Extract the [X, Y] coordinate from the center of the cell holding the provided text.  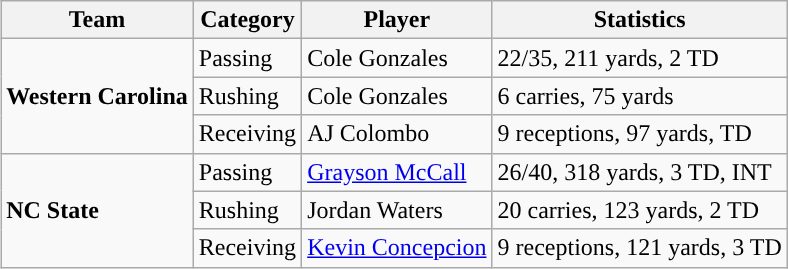
Grayson McCall [397, 172]
Kevin Concepcion [397, 248]
Player [397, 20]
9 receptions, 97 yards, TD [640, 134]
Jordan Waters [397, 210]
22/35, 211 yards, 2 TD [640, 58]
Category [247, 20]
6 carries, 75 yards [640, 96]
NC State [98, 210]
26/40, 318 yards, 3 TD, INT [640, 172]
Western Carolina [98, 96]
Team [98, 20]
9 receptions, 121 yards, 3 TD [640, 248]
AJ Colombo [397, 134]
Statistics [640, 20]
20 carries, 123 yards, 2 TD [640, 210]
